Return the [x, y] coordinate for the center point of the cell that contains the specified text.  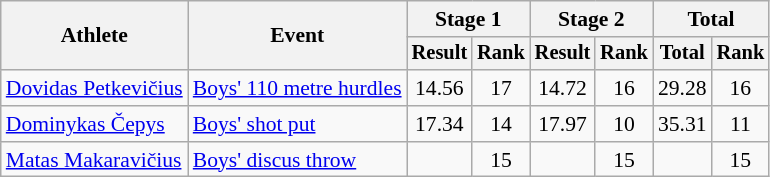
Boys' shot put [298, 124]
29.28 [682, 88]
Dominykas Čepys [94, 124]
11 [741, 124]
Boys' 110 metre hurdles [298, 88]
14 [501, 124]
17.97 [563, 124]
17 [501, 88]
14.56 [440, 88]
14.72 [563, 88]
10 [624, 124]
17.34 [440, 124]
Stage 1 [468, 19]
Athlete [94, 36]
Dovidas Petkevičius [94, 88]
Event [298, 36]
Stage 2 [592, 19]
35.31 [682, 124]
